Return (X, Y) of the center of cell containing provided text 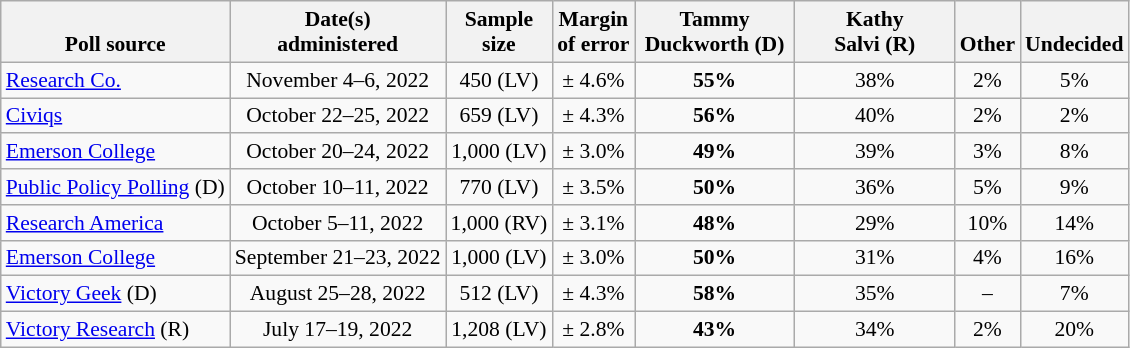
November 4–6, 2022 (338, 80)
Civiqs (116, 116)
October 20–24, 2022 (338, 152)
48% (714, 223)
1,208 (LV) (500, 330)
Poll source (116, 32)
56% (714, 116)
TammyDuckworth (D) (714, 32)
Public Policy Polling (D) (116, 187)
Undecided (1074, 32)
Research America (116, 223)
770 (LV) (500, 187)
49% (714, 152)
450 (LV) (500, 80)
± 3.5% (593, 187)
July 17–19, 2022 (338, 330)
Other (988, 32)
9% (1074, 187)
16% (1074, 258)
29% (875, 223)
August 25–28, 2022 (338, 294)
1,000 (RV) (500, 223)
31% (875, 258)
7% (1074, 294)
20% (1074, 330)
Victory Geek (D) (116, 294)
September 21–23, 2022 (338, 258)
Marginof error (593, 32)
36% (875, 187)
Samplesize (500, 32)
4% (988, 258)
659 (LV) (500, 116)
October 10–11, 2022 (338, 187)
43% (714, 330)
KathySalvi (R) (875, 32)
Victory Research (R) (116, 330)
40% (875, 116)
55% (714, 80)
± 2.8% (593, 330)
34% (875, 330)
512 (LV) (500, 294)
Research Co. (116, 80)
3% (988, 152)
38% (875, 80)
Date(s)administered (338, 32)
– (988, 294)
8% (1074, 152)
10% (988, 223)
58% (714, 294)
14% (1074, 223)
35% (875, 294)
39% (875, 152)
± 4.6% (593, 80)
October 22–25, 2022 (338, 116)
± 3.1% (593, 223)
October 5–11, 2022 (338, 223)
